Return [X, Y] of the center of cell containing provided text 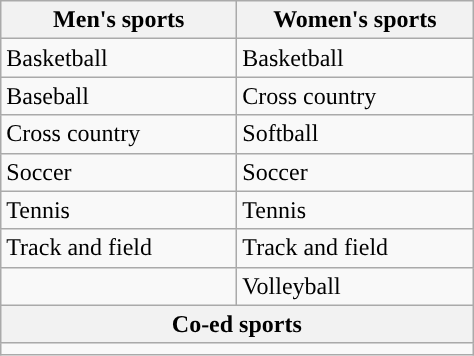
Women's sports [355, 20]
Co-ed sports [237, 324]
Volleyball [355, 286]
Softball [355, 134]
Men's sports [119, 20]
Baseball [119, 96]
